Output the (x, y) coordinate of the center of the cell containing the given text.  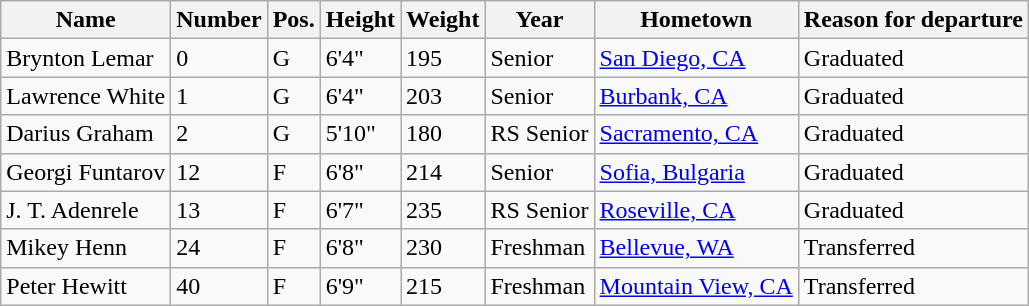
235 (443, 210)
Peter Hewitt (86, 286)
0 (219, 58)
Mikey Henn (86, 248)
13 (219, 210)
San Diego, CA (696, 58)
Height (360, 20)
Reason for departure (913, 20)
Burbank, CA (696, 96)
6'9" (360, 286)
Sofia, Bulgaria (696, 172)
Year (540, 20)
12 (219, 172)
214 (443, 172)
215 (443, 286)
Bellevue, WA (696, 248)
180 (443, 134)
230 (443, 248)
203 (443, 96)
Brynton Lemar (86, 58)
24 (219, 248)
Roseville, CA (696, 210)
Hometown (696, 20)
Weight (443, 20)
Number (219, 20)
Name (86, 20)
Sacramento, CA (696, 134)
Georgi Funtarov (86, 172)
J. T. Adenrele (86, 210)
Pos. (294, 20)
5'10" (360, 134)
2 (219, 134)
40 (219, 286)
Lawrence White (86, 96)
1 (219, 96)
Darius Graham (86, 134)
Mountain View, CA (696, 286)
6'7" (360, 210)
195 (443, 58)
